For the text-containing cell, return its midpoint in [X, Y] coordinate format. 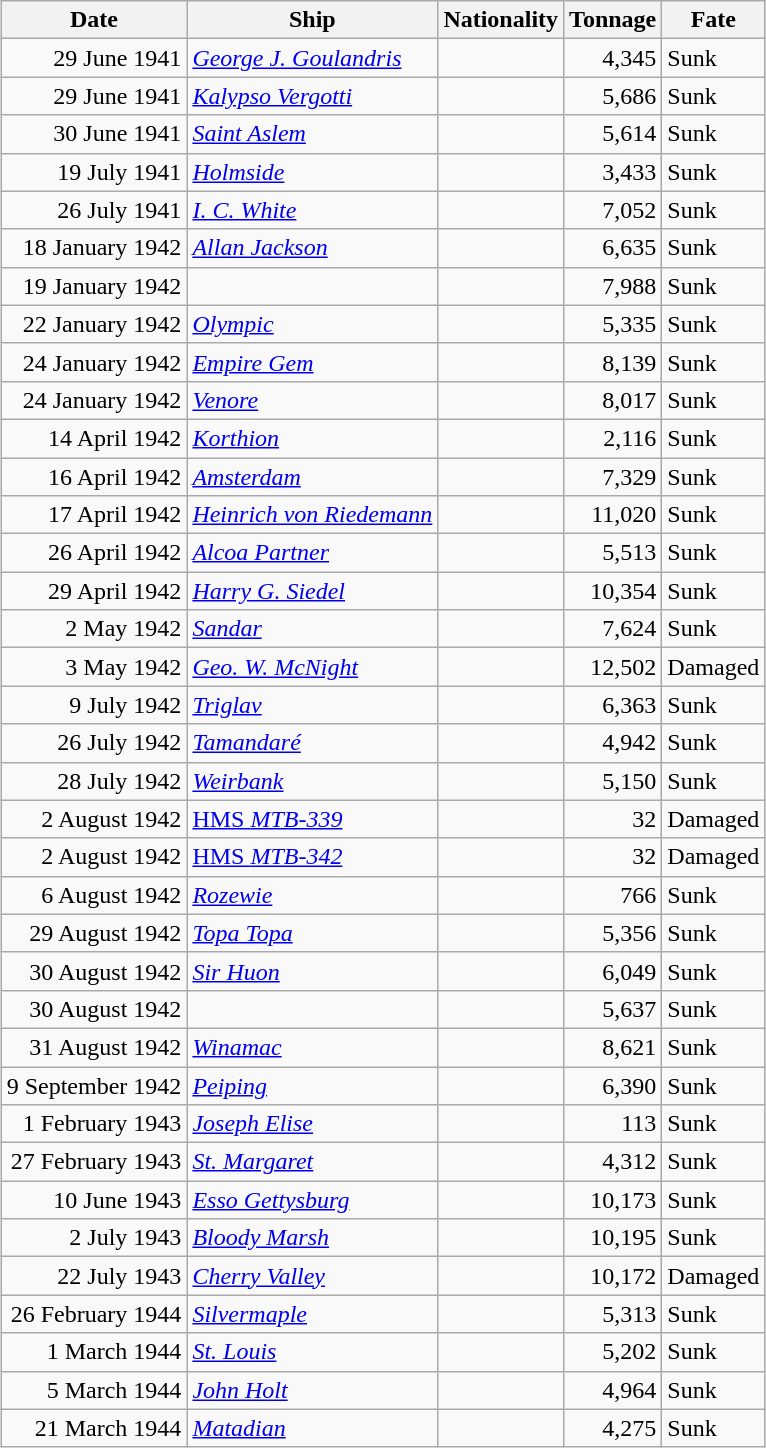
Fate [714, 20]
29 April 1942 [94, 591]
26 February 1944 [94, 1314]
31 August 1942 [94, 1047]
10,173 [613, 1200]
Kalypso Vergotti [312, 96]
3,433 [613, 172]
10,172 [613, 1276]
Cherry Valley [312, 1276]
2 July 1943 [94, 1238]
Allan Jackson [312, 248]
Nationality [501, 20]
Winamac [312, 1047]
Silvermaple [312, 1314]
Geo. W. McNight [312, 667]
Peiping [312, 1085]
Empire Gem [312, 362]
5,637 [613, 1009]
6,049 [613, 971]
8,017 [613, 400]
16 April 1942 [94, 477]
Korthion [312, 438]
Date [94, 20]
Topa Topa [312, 933]
22 January 1942 [94, 324]
1 February 1943 [94, 1124]
11,020 [613, 515]
3 May 1942 [94, 667]
2,116 [613, 438]
5,686 [613, 96]
John Holt [312, 1390]
St. Louis [312, 1352]
26 July 1941 [94, 210]
17 April 1942 [94, 515]
Olympic [312, 324]
Esso Gettysburg [312, 1200]
Sir Huon [312, 971]
5,313 [613, 1314]
27 February 1943 [94, 1162]
St. Margaret [312, 1162]
28 July 1942 [94, 781]
6,390 [613, 1085]
Joseph Elise [312, 1124]
766 [613, 895]
Holmside [312, 172]
Bloody Marsh [312, 1238]
Rozewie [312, 895]
7,624 [613, 629]
4,964 [613, 1390]
26 July 1942 [94, 743]
5,614 [613, 134]
7,988 [613, 286]
12,502 [613, 667]
2 May 1942 [94, 629]
6 August 1942 [94, 895]
10 June 1943 [94, 1200]
Alcoa Partner [312, 553]
10,195 [613, 1238]
6,635 [613, 248]
Saint Aslem [312, 134]
6,363 [613, 705]
113 [613, 1124]
26 April 1942 [94, 553]
8,139 [613, 362]
Amsterdam [312, 477]
4,345 [613, 58]
Matadian [312, 1428]
HMS MTB-342 [312, 857]
5,513 [613, 553]
30 June 1941 [94, 134]
22 July 1943 [94, 1276]
19 July 1941 [94, 172]
9 July 1942 [94, 705]
21 March 1944 [94, 1428]
9 September 1942 [94, 1085]
19 January 1942 [94, 286]
7,329 [613, 477]
8,621 [613, 1047]
14 April 1942 [94, 438]
5,335 [613, 324]
HMS MTB-339 [312, 819]
18 January 1942 [94, 248]
Heinrich von Riedemann [312, 515]
4,942 [613, 743]
Weirbank [312, 781]
5,202 [613, 1352]
Tamandaré [312, 743]
7,052 [613, 210]
Tonnage [613, 20]
Harry G. Siedel [312, 591]
4,275 [613, 1428]
Venore [312, 400]
Sandar [312, 629]
5,356 [613, 933]
29 August 1942 [94, 933]
4,312 [613, 1162]
1 March 1944 [94, 1352]
5,150 [613, 781]
I. C. White [312, 210]
5 March 1944 [94, 1390]
Triglav [312, 705]
Ship [312, 20]
George J. Goulandris [312, 58]
10,354 [613, 591]
